Pinpoint the cell where the given text exists, returning its [x, y] midpoint coordinate. 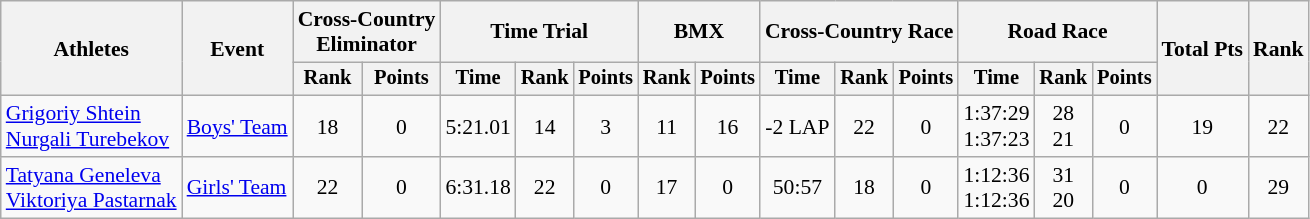
Road Race [1057, 32]
Girls' Team [238, 188]
Tatyana GenelevaViktoriya Pastarnak [92, 188]
3120 [1064, 188]
1:37:291:37:23 [996, 126]
14 [545, 126]
2821 [1064, 126]
17 [667, 188]
Cross-Country Race [860, 32]
Event [238, 48]
-2 LAP [798, 126]
Cross-CountryEliminator [367, 32]
11 [667, 126]
BMX [699, 32]
Grigoriy ShteinNurgali Turebekov [92, 126]
Boys' Team [238, 126]
29 [1278, 188]
16 [727, 126]
5:21.01 [478, 126]
Time Trial [538, 32]
1:12:361:12:36 [996, 188]
Total Pts [1202, 48]
19 [1202, 126]
50:57 [798, 188]
6:31.18 [478, 188]
Athletes [92, 48]
3 [605, 126]
